Extract the [x, y] coordinate from the center of the cell holding the provided text.  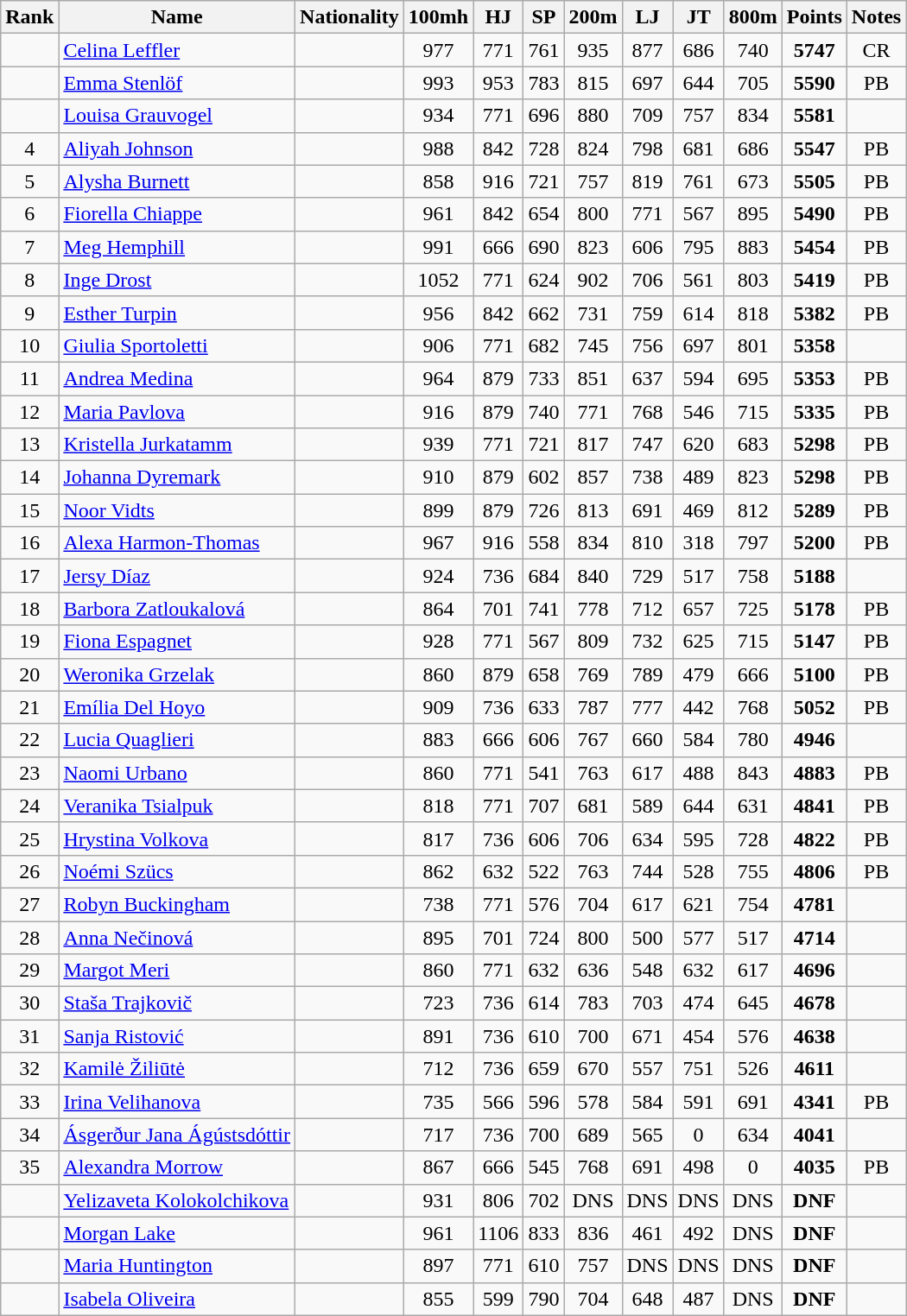
Inge Drost [177, 280]
683 [753, 445]
684 [544, 576]
Kristella Jurkatamm [177, 445]
17 [29, 576]
862 [438, 871]
696 [544, 116]
659 [544, 1069]
100mh [438, 17]
602 [544, 478]
Maria Pavlova [177, 412]
815 [593, 83]
769 [593, 674]
729 [648, 576]
864 [438, 609]
548 [648, 971]
867 [438, 1167]
5454 [814, 247]
806 [498, 1200]
Staša Trajkovič [177, 1003]
690 [544, 247]
673 [753, 181]
488 [698, 773]
662 [544, 313]
Meg Hemphill [177, 247]
Alexa Harmon-Thomas [177, 543]
13 [29, 445]
858 [438, 181]
6 [29, 214]
27 [29, 904]
5490 [814, 214]
800m [753, 17]
689 [593, 1135]
625 [698, 642]
924 [438, 576]
731 [593, 313]
733 [544, 378]
902 [593, 280]
956 [438, 313]
33 [29, 1102]
Lucia Quaglieri [177, 740]
4678 [814, 1003]
824 [593, 149]
4781 [814, 904]
578 [593, 1102]
857 [593, 478]
461 [648, 1233]
758 [753, 576]
755 [753, 871]
577 [698, 937]
19 [29, 642]
931 [438, 1200]
594 [698, 378]
589 [648, 806]
479 [698, 674]
836 [593, 1233]
5590 [814, 83]
23 [29, 773]
803 [753, 280]
833 [544, 1233]
24 [29, 806]
880 [593, 116]
500 [648, 937]
599 [498, 1299]
855 [438, 1299]
648 [648, 1299]
4035 [814, 1167]
657 [698, 609]
Giulia Sportoletti [177, 345]
4696 [814, 971]
Emília Del Hoyo [177, 707]
724 [544, 937]
695 [753, 378]
797 [753, 543]
11 [29, 378]
Nationality [350, 17]
Hrystina Volkova [177, 838]
454 [698, 1036]
Sanja Ristović [177, 1036]
5188 [814, 576]
4714 [814, 937]
Johanna Dyremark [177, 478]
474 [698, 1003]
5547 [814, 149]
709 [648, 116]
717 [438, 1135]
Noémi Szücs [177, 871]
4822 [814, 838]
654 [544, 214]
15 [29, 510]
Ásgerður Jana Ágústsdóttir [177, 1135]
754 [753, 904]
34 [29, 1135]
5289 [814, 510]
546 [698, 412]
671 [648, 1036]
Barbora Zatloukalová [177, 609]
660 [648, 740]
12 [29, 412]
928 [438, 642]
4 [29, 149]
777 [648, 707]
964 [438, 378]
789 [648, 674]
565 [648, 1135]
25 [29, 838]
5581 [814, 116]
840 [593, 576]
Morgan Lake [177, 1233]
819 [648, 181]
726 [544, 510]
Jersy Díaz [177, 576]
801 [753, 345]
5 [29, 181]
5419 [814, 280]
LJ [648, 17]
469 [698, 510]
620 [698, 445]
732 [648, 642]
658 [544, 674]
7 [29, 247]
35 [29, 1167]
809 [593, 642]
31 [29, 1036]
705 [753, 83]
Weronika Grzelak [177, 674]
26 [29, 871]
Naomi Urbano [177, 773]
5147 [814, 642]
Points [814, 17]
Rank [29, 17]
Emma Stenlöf [177, 83]
SP [544, 17]
725 [753, 609]
637 [648, 378]
595 [698, 838]
751 [698, 1069]
22 [29, 740]
Andrea Medina [177, 378]
747 [648, 445]
CR [876, 50]
Isabela Oliveira [177, 1299]
851 [593, 378]
891 [438, 1036]
HJ [498, 17]
32 [29, 1069]
682 [544, 345]
Notes [876, 17]
Fiorella Chiappe [177, 214]
843 [753, 773]
812 [753, 510]
988 [438, 149]
897 [438, 1266]
5335 [814, 412]
487 [698, 1299]
759 [648, 313]
5200 [814, 543]
492 [698, 1233]
5052 [814, 707]
528 [698, 871]
741 [544, 609]
778 [593, 609]
Maria Huntington [177, 1266]
29 [29, 971]
633 [544, 707]
5358 [814, 345]
Aliyah Johnson [177, 149]
645 [753, 1003]
624 [544, 280]
10 [29, 345]
735 [438, 1102]
906 [438, 345]
935 [593, 50]
4946 [814, 740]
4341 [814, 1102]
621 [698, 904]
Name [177, 17]
Robyn Buckingham [177, 904]
877 [648, 50]
790 [544, 1299]
1052 [438, 280]
Yelizaveta Kolokolchikova [177, 1200]
Alysha Burnett [177, 181]
596 [544, 1102]
522 [544, 871]
810 [648, 543]
561 [698, 280]
4041 [814, 1135]
489 [698, 478]
636 [593, 971]
9 [29, 313]
200m [593, 17]
8 [29, 280]
Kamilė Žiliūtė [177, 1069]
557 [648, 1069]
977 [438, 50]
631 [753, 806]
Celina Leffler [177, 50]
30 [29, 1003]
5100 [814, 674]
591 [698, 1102]
780 [753, 740]
16 [29, 543]
798 [648, 149]
756 [648, 345]
5382 [814, 313]
18 [29, 609]
Irina Velihanova [177, 1102]
723 [438, 1003]
934 [438, 116]
Esther Turpin [177, 313]
21 [29, 707]
4806 [814, 871]
318 [698, 543]
4841 [814, 806]
953 [498, 83]
767 [593, 740]
Anna Nečinová [177, 937]
899 [438, 510]
Veranika Tsialpuk [177, 806]
707 [544, 806]
910 [438, 478]
5178 [814, 609]
4611 [814, 1069]
670 [593, 1069]
703 [648, 1003]
14 [29, 478]
745 [593, 345]
1106 [498, 1233]
526 [753, 1069]
566 [498, 1102]
Noor Vidts [177, 510]
795 [698, 247]
Fiona Espagnet [177, 642]
787 [593, 707]
Alexandra Morrow [177, 1167]
744 [648, 871]
4883 [814, 773]
702 [544, 1200]
967 [438, 543]
939 [438, 445]
442 [698, 707]
558 [544, 543]
28 [29, 937]
993 [438, 83]
909 [438, 707]
813 [593, 510]
541 [544, 773]
Louisa Grauvogel [177, 116]
498 [698, 1167]
4638 [814, 1036]
991 [438, 247]
Margot Meri [177, 971]
20 [29, 674]
545 [544, 1167]
5353 [814, 378]
5747 [814, 50]
JT [698, 17]
5505 [814, 181]
